Determine the [x, y] coordinate at the center of the cell enclosing the given text.  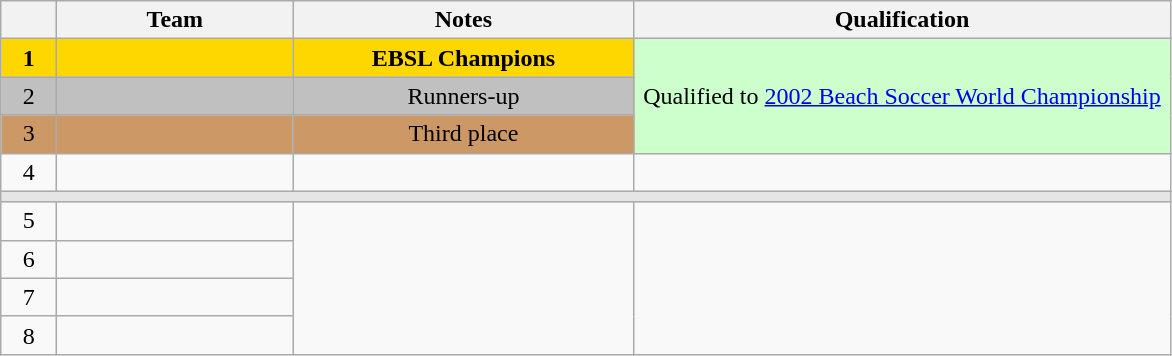
Notes [464, 20]
Runners-up [464, 96]
3 [29, 134]
7 [29, 297]
2 [29, 96]
5 [29, 221]
Qualified to 2002 Beach Soccer World Championship [902, 96]
1 [29, 58]
6 [29, 259]
4 [29, 172]
Third place [464, 134]
8 [29, 335]
Team [175, 20]
EBSL Champions [464, 58]
Qualification [902, 20]
